Output the (X, Y) coordinate of the center of the cell containing the given text.  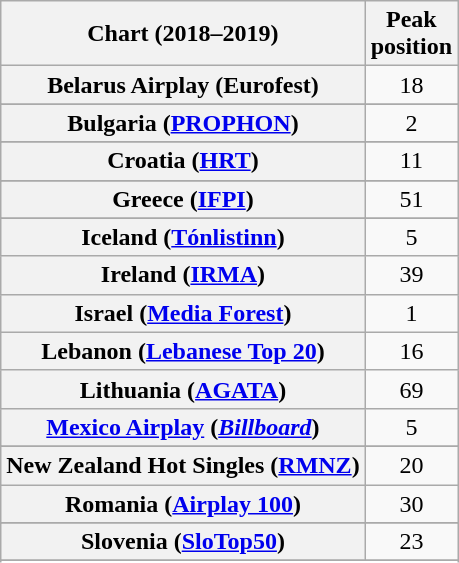
Mexico Airplay (Billboard) (183, 427)
16 (411, 351)
Iceland (Tónlistinn) (183, 237)
Lebanon (Lebanese Top 20) (183, 351)
39 (411, 275)
51 (411, 199)
Croatia (HRT) (183, 161)
Israel (Media Forest) (183, 313)
69 (411, 389)
18 (411, 85)
30 (411, 503)
11 (411, 161)
Ireland (IRMA) (183, 275)
20 (411, 465)
1 (411, 313)
Bulgaria (PROPHON) (183, 123)
23 (411, 542)
2 (411, 123)
Romania (Airplay 100) (183, 503)
New Zealand Hot Singles (RMNZ) (183, 465)
Chart (2018–2019) (183, 34)
Greece (IFPI) (183, 199)
Lithuania (AGATA) (183, 389)
Slovenia (SloTop50) (183, 542)
Peakposition (411, 34)
Belarus Airplay (Eurofest) (183, 85)
